Output the [x, y] coordinate of the center of the cell containing the given text.  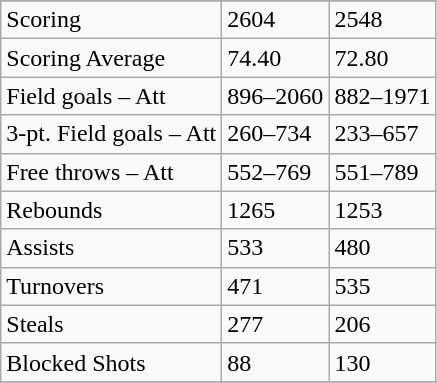
72.80 [382, 58]
Blocked Shots [112, 362]
Rebounds [112, 210]
552–769 [276, 172]
882–1971 [382, 96]
551–789 [382, 172]
277 [276, 324]
Scoring Average [112, 58]
Steals [112, 324]
Field goals – Att [112, 96]
Scoring [112, 20]
2604 [276, 20]
471 [276, 286]
2548 [382, 20]
Turnovers [112, 286]
233–657 [382, 134]
1253 [382, 210]
535 [382, 286]
74.40 [276, 58]
Free throws – Att [112, 172]
88 [276, 362]
260–734 [276, 134]
Assists [112, 248]
3-pt. Field goals – Att [112, 134]
130 [382, 362]
533 [276, 248]
1265 [276, 210]
480 [382, 248]
896–2060 [276, 96]
206 [382, 324]
